Detect which cell encompasses the target text, then output its (X, Y) center coordinate. 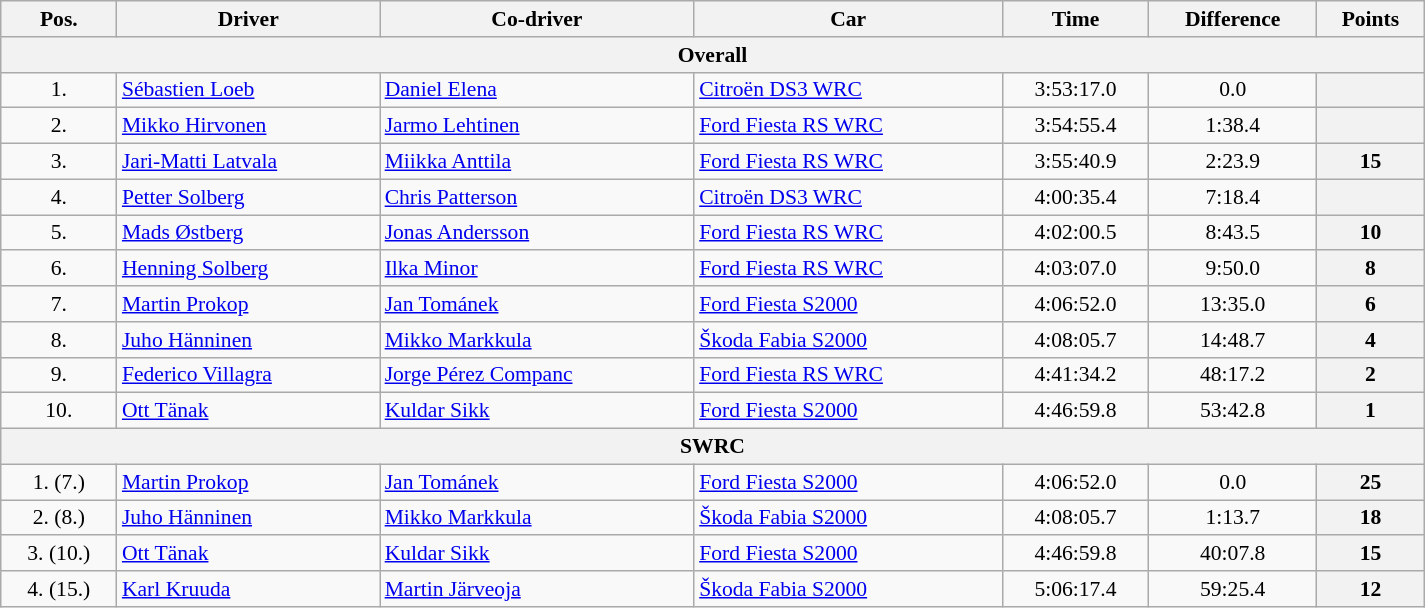
25 (1371, 482)
Mads Østberg (248, 233)
8 (1371, 269)
Co-driver (538, 19)
4:03:07.0 (1076, 269)
Daniel Elena (538, 90)
53:42.8 (1233, 411)
7. (59, 304)
Chris Patterson (538, 197)
13:35.0 (1233, 304)
10 (1371, 233)
2. (8.) (59, 518)
Karl Kruuda (248, 589)
Miikka Anttila (538, 162)
4:41:34.2 (1076, 375)
4:02:00.5 (1076, 233)
1 (1371, 411)
Time (1076, 19)
9. (59, 375)
7:18.4 (1233, 197)
1. (59, 90)
2:23.9 (1233, 162)
Henning Solberg (248, 269)
4. (59, 197)
9:50.0 (1233, 269)
Jonas Andersson (538, 233)
12 (1371, 589)
5:06:17.4 (1076, 589)
6. (59, 269)
Driver (248, 19)
8:43.5 (1233, 233)
2 (1371, 375)
10. (59, 411)
1. (7.) (59, 482)
48:17.2 (1233, 375)
8. (59, 340)
4 (1371, 340)
Petter Solberg (248, 197)
Sébastien Loeb (248, 90)
Car (848, 19)
18 (1371, 518)
Mikko Hirvonen (248, 126)
Points (1371, 19)
Jorge Pérez Companc (538, 375)
Overall (713, 55)
2. (59, 126)
3. (59, 162)
3. (10.) (59, 554)
4. (15.) (59, 589)
4:00:35.4 (1076, 197)
Jari-Matti Latvala (248, 162)
6 (1371, 304)
Pos. (59, 19)
3:53:17.0 (1076, 90)
5. (59, 233)
Martin Järveoja (538, 589)
Federico Villagra (248, 375)
59:25.4 (1233, 589)
1:13.7 (1233, 518)
Ilka Minor (538, 269)
14:48.7 (1233, 340)
3:54:55.4 (1076, 126)
1:38.4 (1233, 126)
Jarmo Lehtinen (538, 126)
SWRC (713, 447)
Difference (1233, 19)
40:07.8 (1233, 554)
3:55:40.9 (1076, 162)
